For the text-containing cell, return its midpoint in (X, Y) coordinate format. 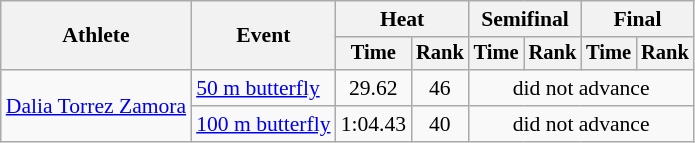
29.62 (374, 88)
Event (263, 36)
Dalia Torrez Zamora (96, 106)
Athlete (96, 36)
40 (440, 124)
100 m butterfly (263, 124)
46 (440, 88)
50 m butterfly (263, 88)
Heat (402, 19)
1:04.43 (374, 124)
Semifinal (525, 19)
Final (637, 19)
